Find where the given text appears and provide that cell's center as (X, Y) coordinate. 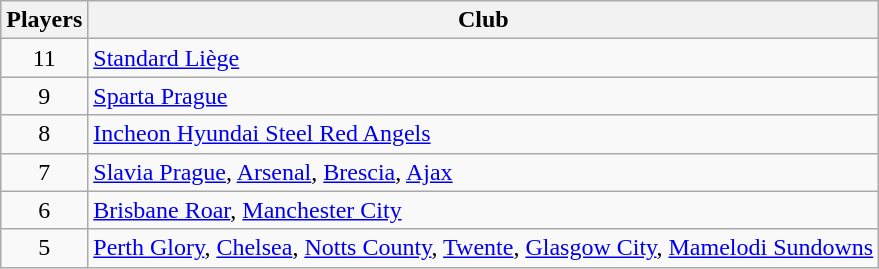
Sparta Prague (484, 96)
Club (484, 20)
5 (44, 248)
Brisbane Roar, Manchester City (484, 210)
Standard Liège (484, 58)
Players (44, 20)
7 (44, 172)
8 (44, 134)
6 (44, 210)
11 (44, 58)
Incheon Hyundai Steel Red Angels (484, 134)
Perth Glory, Chelsea, Notts County, Twente, Glasgow City, Mamelodi Sundowns (484, 248)
Slavia Prague, Arsenal, Brescia, Ajax (484, 172)
9 (44, 96)
